Provide the (X, Y) coordinate of the cell's center where the given text is located.  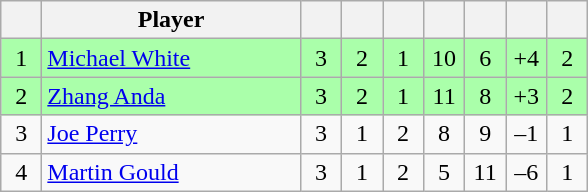
Martin Gould (172, 172)
+3 (526, 96)
+4 (526, 58)
Player (172, 20)
9 (486, 134)
6 (486, 58)
10 (444, 58)
Zhang Anda (172, 96)
5 (444, 172)
Joe Perry (172, 134)
Michael White (172, 58)
–1 (526, 134)
4 (22, 172)
–6 (526, 172)
